Return the (x, y) coordinate for the center point of the cell that contains the specified text.  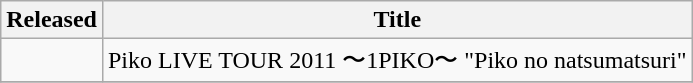
Piko LIVE TOUR 2011 〜1PIKO〜 "Piko no natsumatsuri" (397, 60)
Released (52, 20)
Title (397, 20)
